From the cell containing the given text, extract its center point as (x, y) coordinate. 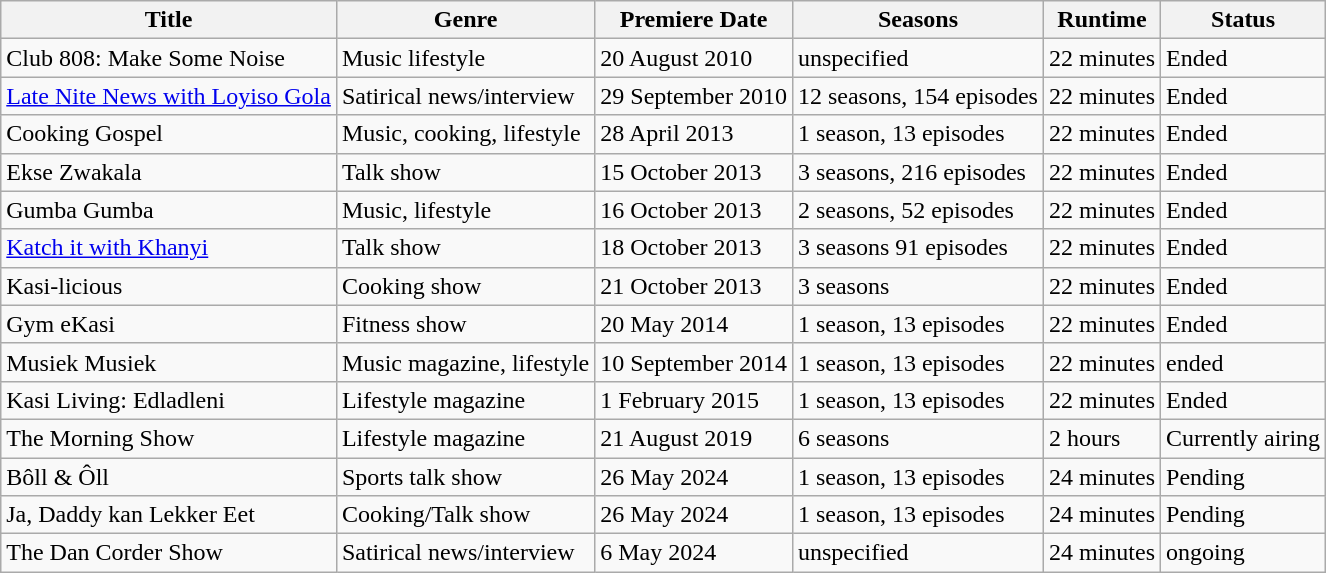
29 September 2010 (694, 96)
28 April 2013 (694, 134)
2 hours (1102, 438)
18 October 2013 (694, 248)
6 May 2024 (694, 553)
3 seasons, 216 episodes (918, 172)
Music, lifestyle (465, 210)
ongoing (1244, 553)
Club 808: Make Some Noise (169, 58)
Seasons (918, 20)
Cooking/Talk show (465, 515)
Music, cooking, lifestyle (465, 134)
10 September 2014 (694, 362)
Status (1244, 20)
3 seasons (918, 286)
Gym eKasi (169, 324)
Kasi-licious (169, 286)
Bôll & Ôll (169, 477)
Katch it with Khanyi (169, 248)
Title (169, 20)
Kasi Living: Edladleni (169, 400)
Gumba Gumba (169, 210)
The Dan Corder Show (169, 553)
Ja, Daddy kan Lekker Eet (169, 515)
2 seasons, 52 episodes (918, 210)
21 August 2019 (694, 438)
Currently airing (1244, 438)
15 October 2013 (694, 172)
Fitness show (465, 324)
Sports talk show (465, 477)
Musiek Musiek (169, 362)
ended (1244, 362)
Runtime (1102, 20)
Genre (465, 20)
Cooking Gospel (169, 134)
Late Nite News with Loyiso Gola (169, 96)
16 October 2013 (694, 210)
20 August 2010 (694, 58)
12 seasons, 154 episodes (918, 96)
20 May 2014 (694, 324)
1 February 2015 (694, 400)
3 seasons 91 episodes (918, 248)
6 seasons (918, 438)
Premiere Date (694, 20)
Music lifestyle (465, 58)
Music magazine, lifestyle (465, 362)
21 October 2013 (694, 286)
Ekse Zwakala (169, 172)
Cooking show (465, 286)
The Morning Show (169, 438)
